Return (x, y) of the center of cell containing provided text 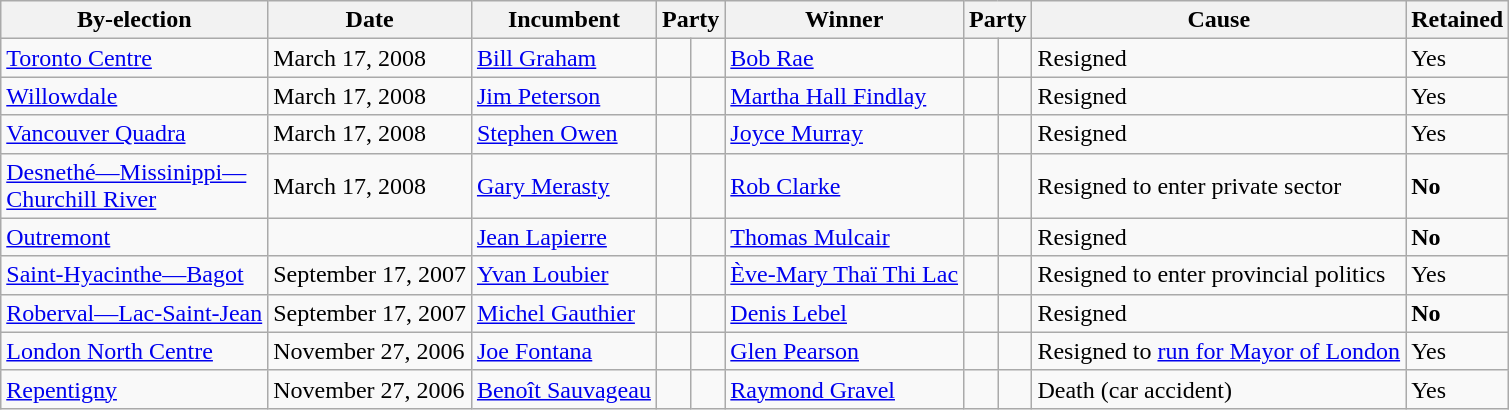
Outremont (134, 237)
Toronto Centre (134, 58)
Gary Merasty (564, 186)
Jim Peterson (564, 96)
Winner (844, 20)
Yvan Loubier (564, 275)
Roberval—Lac-Saint-Jean (134, 313)
Bob Rae (844, 58)
Benoît Sauvageau (564, 389)
Vancouver Quadra (134, 134)
Michel Gauthier (564, 313)
London North Centre (134, 351)
Date (370, 20)
Ève-Mary Thaï Thi Lac (844, 275)
Resigned to enter private sector (1219, 186)
Stephen Owen (564, 134)
Rob Clarke (844, 186)
Joyce Murray (844, 134)
Jean Lapierre (564, 237)
Desnethé—Missinippi—Churchill River (134, 186)
Saint-Hyacinthe—Bagot (134, 275)
Martha Hall Findlay (844, 96)
Willowdale (134, 96)
Thomas Mulcair (844, 237)
Glen Pearson (844, 351)
Raymond Gravel (844, 389)
Retained (1458, 20)
By-election (134, 20)
Joe Fontana (564, 351)
Bill Graham (564, 58)
Cause (1219, 20)
Incumbent (564, 20)
Death (car accident) (1219, 389)
Denis Lebel (844, 313)
Resigned to enter provincial politics (1219, 275)
Repentigny (134, 389)
Resigned to run for Mayor of London (1219, 351)
